Pinpoint the cell where the given text exists, returning its [X, Y] midpoint coordinate. 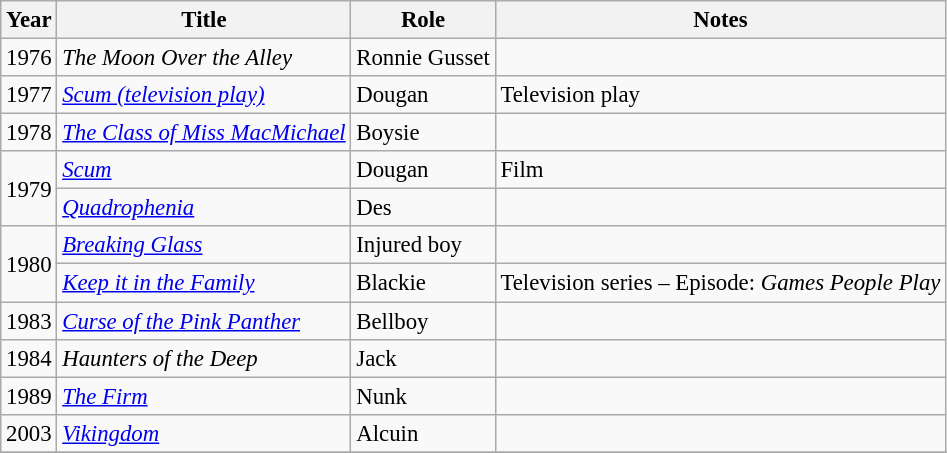
The Class of Miss MacMichael [204, 133]
Film [720, 170]
Television play [720, 95]
Vikingdom [204, 433]
1976 [29, 58]
Quadrophenia [204, 208]
Injured boy [423, 245]
Title [204, 20]
Ronnie Gusset [423, 58]
Boysie [423, 133]
Alcuin [423, 433]
Scum [204, 170]
The Firm [204, 396]
Year [29, 20]
2003 [29, 433]
Scum (television play) [204, 95]
1989 [29, 396]
1980 [29, 264]
Jack [423, 358]
1979 [29, 188]
Blackie [423, 283]
Haunters of the Deep [204, 358]
Notes [720, 20]
The Moon Over the Alley [204, 58]
1984 [29, 358]
Nunk [423, 396]
Bellboy [423, 321]
1978 [29, 133]
1983 [29, 321]
Television series – Episode: Games People Play [720, 283]
Des [423, 208]
Role [423, 20]
Breaking Glass [204, 245]
Keep it in the Family [204, 283]
Curse of the Pink Panther [204, 321]
1977 [29, 95]
